Search for the cell housing the specified text and yield its [X, Y] center coordinate. 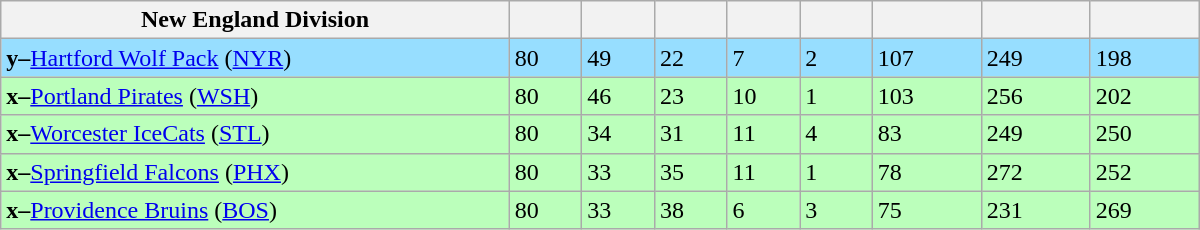
231 [1036, 210]
256 [1036, 96]
103 [926, 96]
23 [690, 96]
New England Division [255, 20]
x–Springfield Falcons (PHX) [255, 172]
107 [926, 58]
252 [1144, 172]
78 [926, 172]
250 [1144, 134]
22 [690, 58]
2 [836, 58]
198 [1144, 58]
49 [618, 58]
6 [764, 210]
4 [836, 134]
202 [1144, 96]
7 [764, 58]
272 [1036, 172]
x–Portland Pirates (WSH) [255, 96]
3 [836, 210]
46 [618, 96]
y–Hartford Wolf Pack (NYR) [255, 58]
x–Providence Bruins (BOS) [255, 210]
35 [690, 172]
31 [690, 134]
34 [618, 134]
83 [926, 134]
269 [1144, 210]
75 [926, 210]
38 [690, 210]
x–Worcester IceCats (STL) [255, 134]
10 [764, 96]
